Determine the (X, Y) coordinate at the center of the cell enclosing the given text.  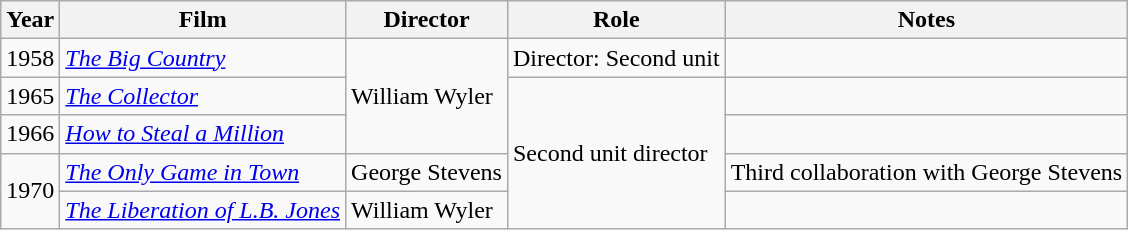
The Liberation of L.B. Jones (203, 210)
1965 (30, 96)
The Big Country (203, 58)
The Collector (203, 96)
The Only Game in Town (203, 172)
Film (203, 20)
Second unit director (616, 153)
Director (427, 20)
George Stevens (427, 172)
Third collaboration with George Stevens (926, 172)
Notes (926, 20)
Role (616, 20)
Director: Second unit (616, 58)
1970 (30, 191)
1958 (30, 58)
1966 (30, 134)
Year (30, 20)
How to Steal a Million (203, 134)
